Scan for the cell matching the given text and deliver its [x, y] coordinate at center. 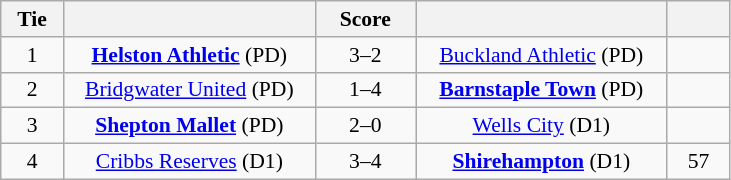
1–4 [366, 90]
2 [32, 90]
4 [32, 162]
1 [32, 55]
3–4 [366, 162]
Barnstaple Town (PD) [542, 90]
Shepton Mallet (PD) [190, 126]
Wells City (D1) [542, 126]
3 [32, 126]
Score [366, 19]
3–2 [366, 55]
Buckland Athletic (PD) [542, 55]
Helston Athletic (PD) [190, 55]
Bridgwater United (PD) [190, 90]
Tie [32, 19]
57 [698, 162]
2–0 [366, 126]
Cribbs Reserves (D1) [190, 162]
Shirehampton (D1) [542, 162]
